Return [X, Y] of the center of cell containing provided text 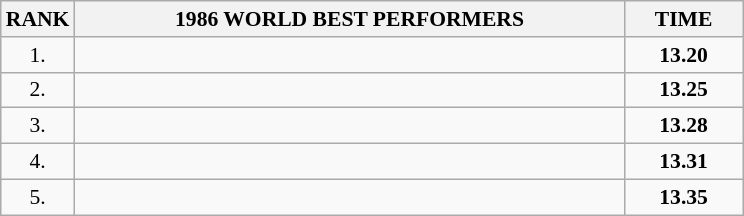
13.20 [684, 55]
5. [38, 197]
13.35 [684, 197]
13.25 [684, 90]
RANK [38, 19]
4. [38, 162]
13.28 [684, 126]
1. [38, 55]
13.31 [684, 162]
2. [38, 90]
TIME [684, 19]
1986 WORLD BEST PERFORMERS [349, 19]
3. [38, 126]
